Detect which cell encompasses the target text, then output its [x, y] center coordinate. 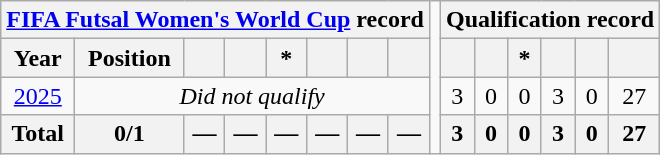
Did not qualify [252, 96]
0/1 [130, 134]
FIFA Futsal Women's World Cup record [216, 20]
2025 [38, 96]
Qualification record [550, 20]
Total [38, 134]
Position [130, 58]
Year [38, 58]
